Return the [X, Y] coordinate for the center point of the cell that contains the specified text.  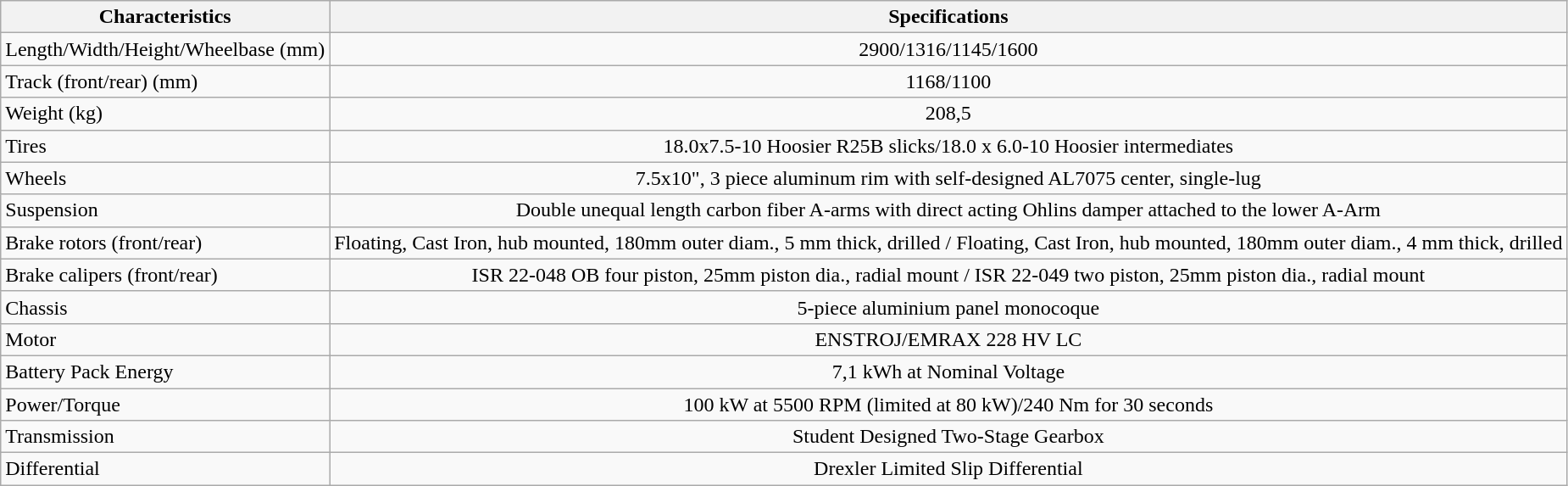
18.0x7.5-10 Hoosier R25B slicks/18.0 x 6.0-10 Hoosier intermediates [948, 146]
Floating, Cast Iron, hub mounted, 180mm outer diam., 5 mm thick, drilled / Floating, Cast Iron, hub mounted, 180mm outer diam., 4 mm thick, drilled [948, 243]
Drexler Limited Slip Differential [948, 469]
Brake calipers (front/rear) [165, 275]
ENSTROJ/EMRAX 228 HV LC [948, 339]
1168/1100 [948, 81]
Differential [165, 469]
ISR 22-048 OB four piston, 25mm piston dia., radial mount / ISR 22-049 two piston, 25mm piston dia., radial mount [948, 275]
2900/1316/1145/1600 [948, 49]
Power/Torque [165, 405]
Wheels [165, 178]
Motor [165, 339]
Characteristics [165, 17]
Weight (kg) [165, 114]
7,1 kWh at Nominal Voltage [948, 371]
Battery Pack Energy [165, 371]
Student Designed Two-Stage Gearbox [948, 437]
Track (front/rear) (mm) [165, 81]
Double unequal length carbon fiber A-arms with direct acting Ohlins damper attached to the lower A-Arm [948, 210]
100 kW at 5500 RPM (limited at 80 kW)/240 Nm for 30 seconds [948, 405]
Chassis [165, 307]
Transmission [165, 437]
Brake rotors (front/rear) [165, 243]
7.5x10", 3 piece aluminum rim with self-designed AL7075 center, single-lug [948, 178]
Suspension [165, 210]
Tires [165, 146]
Specifications [948, 17]
208,5 [948, 114]
5-piece aluminium panel monocoque [948, 307]
Length/Width/Height/Wheelbase (mm) [165, 49]
